Output the (X, Y) coordinate of the center of the cell containing the given text.  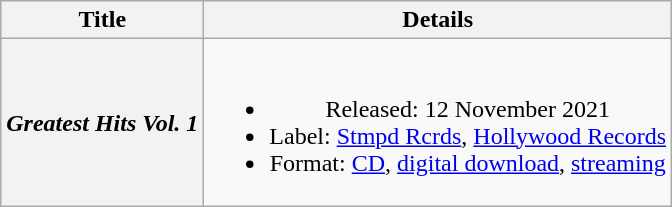
Greatest Hits Vol. 1 (102, 122)
Details (438, 20)
Released: 12 November 2021Label: Stmpd Rcrds, Hollywood RecordsFormat: CD, digital download, streaming (438, 122)
Title (102, 20)
